Locate the cell with the specified text and output its [X, Y] center coordinate. 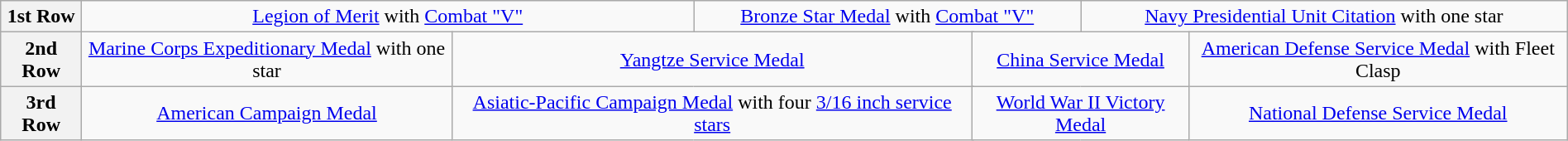
2nd Row [41, 60]
National Defense Service Medal [1378, 113]
World War II Victory Medal [1080, 113]
China Service Medal [1080, 60]
Asiatic-Pacific Campaign Medal with four 3/16 inch service stars [711, 113]
Navy Presidential Unit Citation with one star [1325, 17]
Bronze Star Medal with Combat "V" [887, 17]
American Defense Service Medal with Fleet Clasp [1378, 60]
Legion of Merit with Combat "V" [388, 17]
American Campaign Medal [267, 113]
Marine Corps Expeditionary Medal with one star [267, 60]
1st Row [41, 17]
3rd Row [41, 113]
Yangtze Service Medal [711, 60]
